For the text-containing cell, return its midpoint in [X, Y] coordinate format. 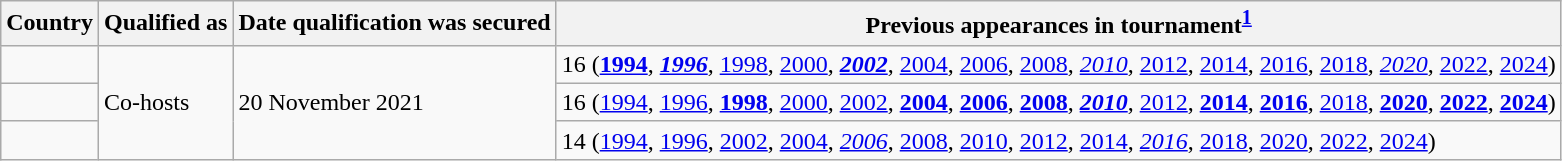
Previous appearances in tournament1 [1058, 24]
Co-hosts [165, 102]
Date qualification was secured [394, 24]
Qualified as [165, 24]
Country [50, 24]
20 November 2021 [394, 102]
14 (1994, 1996, 2002, 2004, 2006, 2008, 2010, 2012, 2014, 2016, 2018, 2020, 2022, 2024) [1058, 140]
